Pinpoint the cell where the given text exists, returning its [x, y] midpoint coordinate. 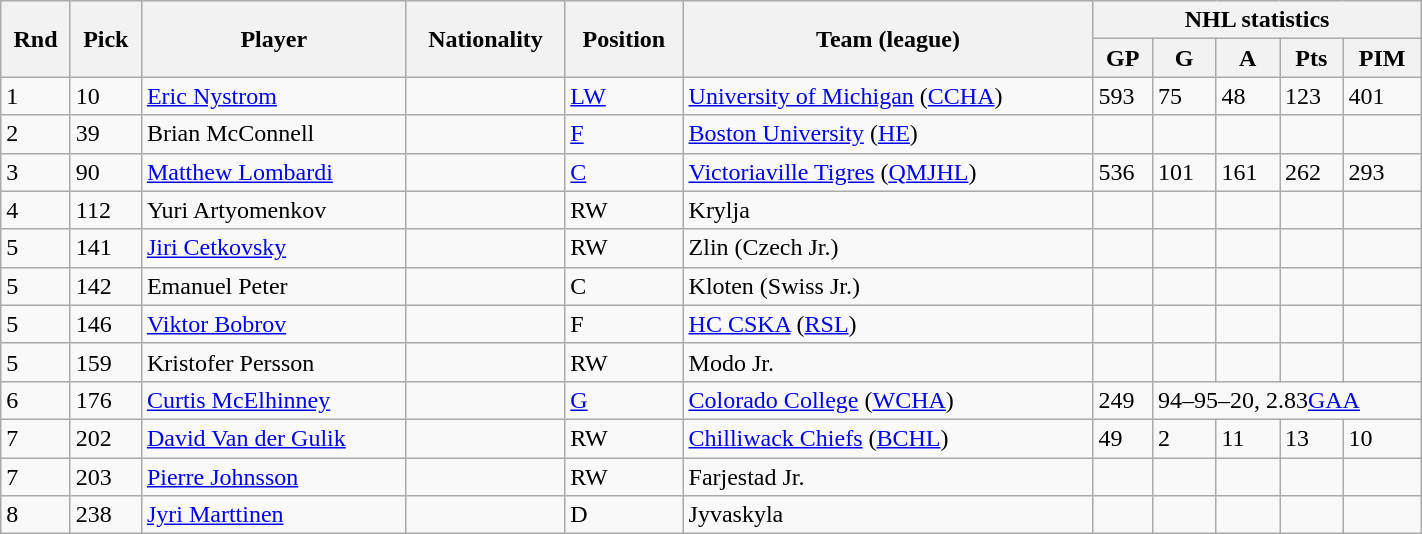
1 [36, 96]
123 [1312, 96]
39 [106, 134]
Team (league) [888, 39]
David Van der Gulik [274, 438]
Nationality [486, 39]
Modo Jr. [888, 362]
593 [1122, 96]
Jyri Marttinen [274, 515]
Boston University (HE) [888, 134]
Pick [106, 39]
Eric Nystrom [274, 96]
401 [1382, 96]
Matthew Lombardi [274, 172]
Yuri Artyomenkov [274, 210]
90 [106, 172]
146 [106, 324]
Victoriaville Tigres (QMJHL) [888, 172]
Player [274, 39]
NHL statistics [1257, 20]
101 [1184, 172]
Emanuel Peter [274, 286]
48 [1248, 96]
A [1248, 58]
Jyvaskyla [888, 515]
Brian McConnell [274, 134]
Kloten (Swiss Jr.) [888, 286]
112 [106, 210]
Rnd [36, 39]
159 [106, 362]
LW [624, 96]
13 [1312, 438]
141 [106, 248]
203 [106, 477]
Pierre Johnsson [274, 477]
6 [36, 400]
536 [1122, 172]
Colorado College (WCHA) [888, 400]
Chilliwack Chiefs (BCHL) [888, 438]
PIM [1382, 58]
49 [1122, 438]
8 [36, 515]
142 [106, 286]
75 [1184, 96]
176 [106, 400]
161 [1248, 172]
11 [1248, 438]
94–95–20, 2.83GAA [1286, 400]
Pts [1312, 58]
HC CSKA (RSL) [888, 324]
GP [1122, 58]
249 [1122, 400]
Viktor Bobrov [274, 324]
Curtis McElhinney [274, 400]
3 [36, 172]
Farjestad Jr. [888, 477]
Zlin (Czech Jr.) [888, 248]
Jiri Cetkovsky [274, 248]
University of Michigan (CCHA) [888, 96]
Kristofer Persson [274, 362]
D [624, 515]
Position [624, 39]
Krylja [888, 210]
202 [106, 438]
238 [106, 515]
4 [36, 210]
293 [1382, 172]
262 [1312, 172]
